Locate the cell with the specified text and output its (X, Y) center coordinate. 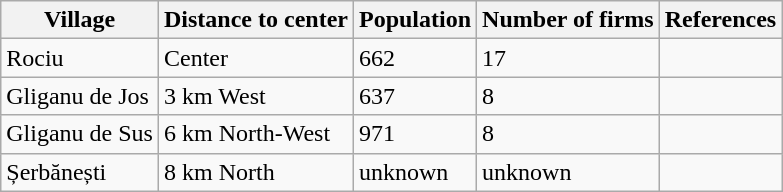
8 km North (256, 172)
662 (414, 58)
Population (414, 20)
637 (414, 96)
Center (256, 58)
Șerbănești (80, 172)
971 (414, 134)
Gliganu de Jos (80, 96)
Number of firms (568, 20)
Distance to center (256, 20)
Rociu (80, 58)
3 km West (256, 96)
Gliganu de Sus (80, 134)
References (720, 20)
Village (80, 20)
17 (568, 58)
6 km North-West (256, 134)
